Determine the (x, y) coordinate at the center of the cell enclosing the given text.  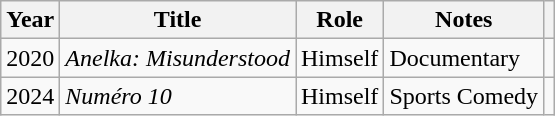
2024 (30, 96)
2020 (30, 58)
Sports Comedy (464, 96)
Numéro 10 (178, 96)
Notes (464, 20)
Title (178, 20)
Anelka: Misunderstood (178, 58)
Year (30, 20)
Documentary (464, 58)
Role (340, 20)
